Scan for the cell matching the given text and deliver its [x, y] coordinate at center. 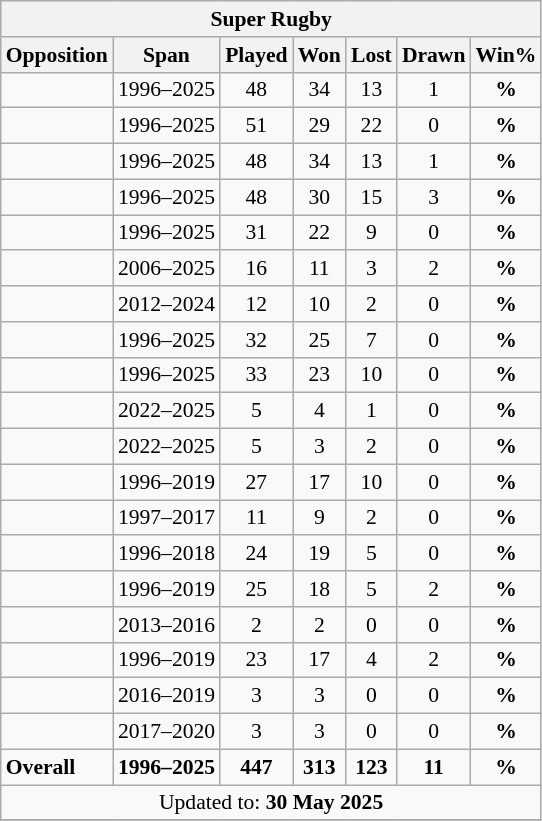
15 [372, 197]
Opposition [57, 55]
18 [320, 589]
447 [256, 767]
2017–2020 [166, 732]
27 [256, 482]
24 [256, 554]
Played [256, 55]
31 [256, 233]
2013–2016 [166, 625]
16 [256, 269]
Super Rugby [272, 19]
33 [256, 375]
Lost [372, 55]
12 [256, 304]
Overall [57, 767]
1997–2017 [166, 518]
30 [320, 197]
313 [320, 767]
2006–2025 [166, 269]
19 [320, 554]
Span [166, 55]
7 [372, 340]
32 [256, 340]
29 [320, 126]
Updated to: 30 May 2025 [272, 803]
2016–2019 [166, 696]
Win% [506, 55]
1996–2018 [166, 554]
Drawn [434, 55]
123 [372, 767]
51 [256, 126]
2012–2024 [166, 304]
Won [320, 55]
